Provide the [X, Y] coordinate of the cell's center where the given text is located.  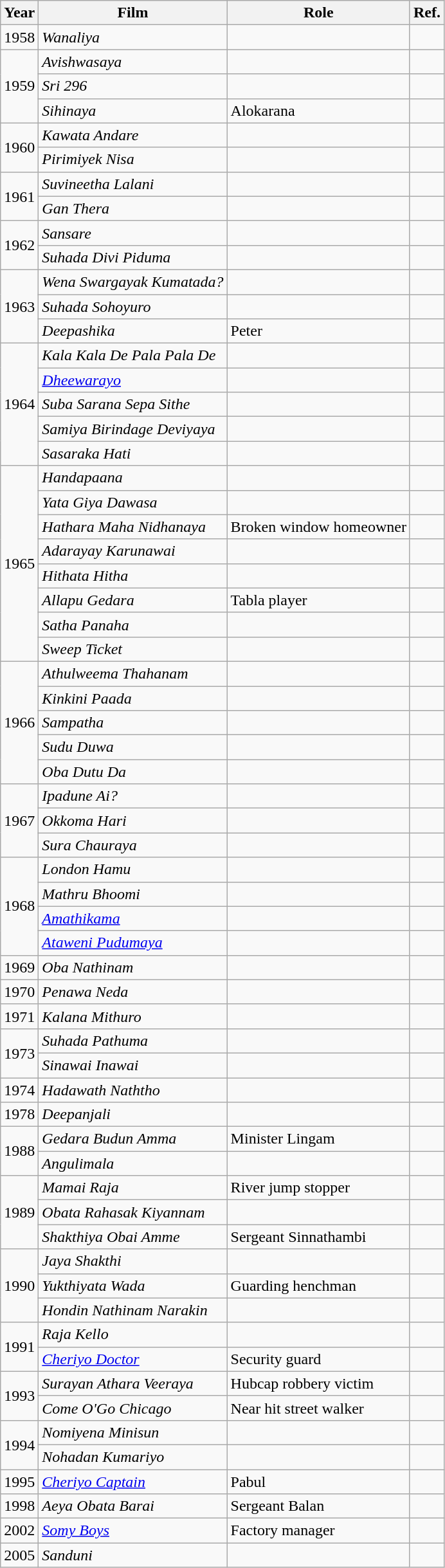
Adarayay Karunawai [132, 551]
Raja Kello [132, 1335]
2005 [19, 1555]
1968 [19, 906]
Wanaliya [132, 37]
Oba Nathinam [132, 967]
Suhada Pathuma [132, 1041]
Kalana Mithuro [132, 1016]
Angulimala [132, 1163]
Surayan Athara Veeraya [132, 1383]
1978 [19, 1115]
Wena Swargayak Kumatada? [132, 282]
Gan Thera [132, 208]
Somy Boys [132, 1531]
Allapu Gedara [132, 600]
Suba Sarana Sepa Sithe [132, 405]
Guarding henchman [318, 1286]
Yata Giya Dawasa [132, 502]
1969 [19, 967]
Sihinaya [132, 111]
1966 [19, 722]
Sampatha [132, 723]
Kinkini Paada [132, 698]
Athulweema Thahanam [132, 673]
1960 [19, 147]
Obata Rahasak Kiyannam [132, 1212]
Suhada Divi Piduma [132, 257]
1958 [19, 37]
Alokarana [318, 111]
Suhada Sohoyuro [132, 307]
Yukthiyata Wada [132, 1286]
1963 [19, 306]
Sudu Duwa [132, 747]
1961 [19, 196]
Sergeant Balan [318, 1506]
Sanduni [132, 1555]
1988 [19, 1151]
1970 [19, 992]
Year [19, 13]
1964 [19, 405]
London Hamu [132, 870]
Okkoma Hari [132, 821]
Dheewarayo [132, 380]
Ataweni Pudumaya [132, 943]
1994 [19, 1445]
Gedara Budun Amma [132, 1139]
1990 [19, 1286]
Hathara Maha Nidhanaya [132, 527]
1998 [19, 1506]
Pirimiyek Nisa [132, 160]
Mamai Raja [132, 1188]
Sasaraka Hati [132, 453]
Samiya Birindage Deviyaya [132, 429]
1962 [19, 245]
Ipadune Ai? [132, 796]
Satha Panaha [132, 624]
Aeya Obata Barai [132, 1506]
Hondin Nathinam Narakin [132, 1310]
Factory manager [318, 1531]
Tabla player [318, 600]
1971 [19, 1016]
1973 [19, 1053]
1991 [19, 1347]
Deepashika [132, 331]
Cheriyo Captain [132, 1481]
Cheriyo Doctor [132, 1359]
Mathru Bhoomi [132, 894]
Deepanjali [132, 1115]
Sinawai Inawai [132, 1065]
1965 [19, 563]
Kala Kala De Pala Pala De [132, 356]
1989 [19, 1212]
Jaya Shakthi [132, 1261]
Broken window homeowner [318, 527]
Sweep Ticket [132, 649]
Nomiyena Minisun [132, 1432]
Sura Chauraya [132, 845]
1959 [19, 86]
Pabul [318, 1481]
2002 [19, 1531]
1993 [19, 1396]
Role [318, 13]
1967 [19, 821]
Amathikama [132, 918]
Penawa Neda [132, 992]
Peter [318, 331]
Shakthiya Obai Amme [132, 1237]
Come O'Go Chicago [132, 1408]
Near hit street walker [318, 1408]
Handapaana [132, 478]
Hithata Hitha [132, 576]
Sergeant Sinnathambi [318, 1237]
Hadawath Naththo [132, 1090]
Film [132, 13]
Sri 296 [132, 86]
Avishwasaya [132, 62]
Ref. [427, 13]
Oba Dutu Da [132, 772]
Minister Lingam [318, 1139]
Suvineetha Lalani [132, 184]
1974 [19, 1090]
Security guard [318, 1359]
Kawata Andare [132, 135]
Hubcap robbery victim [318, 1383]
Sansare [132, 233]
1995 [19, 1481]
River jump stopper [318, 1188]
Nohadan Kumariyo [132, 1457]
